For the text-containing cell, return its midpoint in [X, Y] coordinate format. 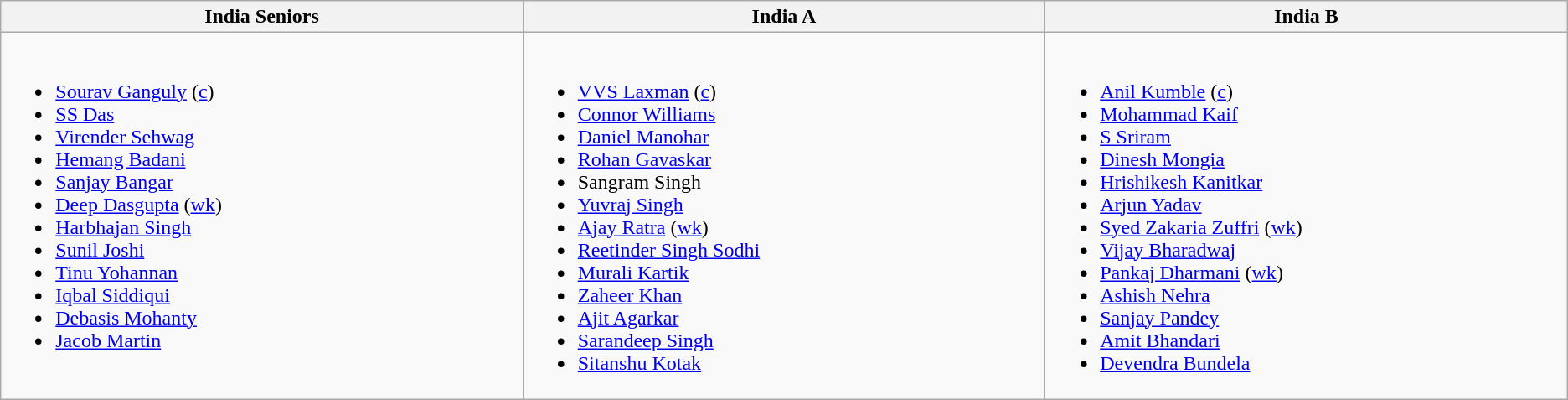
India B [1307, 17]
India A [784, 17]
India Seniors [261, 17]
